From the cell containing the given text, extract its center point as (X, Y) coordinate. 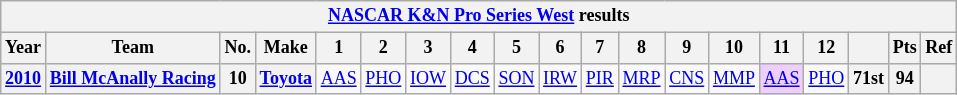
12 (826, 48)
CNS (687, 78)
PIR (600, 78)
SON (516, 78)
NASCAR K&N Pro Series West results (479, 16)
Team (132, 48)
Year (24, 48)
DCS (472, 78)
MRP (642, 78)
6 (560, 48)
IRW (560, 78)
9 (687, 48)
5 (516, 48)
7 (600, 48)
Pts (904, 48)
Ref (939, 48)
No. (238, 48)
8 (642, 48)
2 (384, 48)
94 (904, 78)
Bill McAnally Racing (132, 78)
Toyota (286, 78)
2010 (24, 78)
MMP (734, 78)
Make (286, 48)
71st (869, 78)
11 (782, 48)
1 (338, 48)
4 (472, 48)
3 (428, 48)
IOW (428, 78)
